Locate the cell with the specified text and output its [x, y] center coordinate. 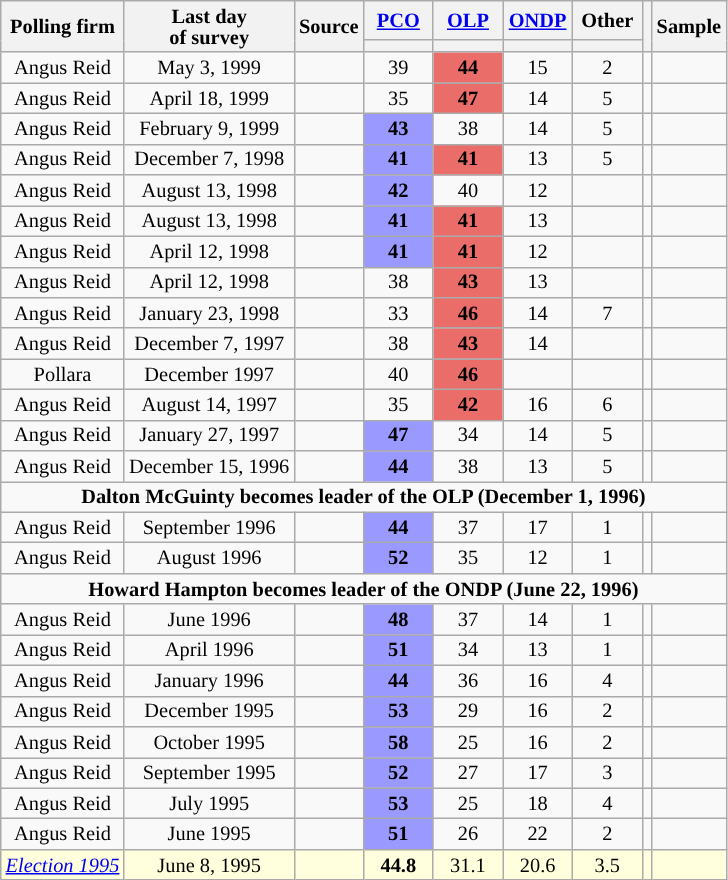
44.8 [398, 864]
June 1996 [209, 620]
June 8, 1995 [209, 864]
September 1995 [209, 772]
20.6 [538, 864]
December 7, 1998 [209, 160]
December 7, 1997 [209, 344]
Source [328, 26]
ONDP [538, 20]
31.1 [468, 864]
January 27, 1997 [209, 436]
6 [607, 404]
May 3, 1999 [209, 68]
September 1996 [209, 528]
February 9, 1999 [209, 128]
15 [538, 68]
3.5 [607, 864]
August 14, 1997 [209, 404]
Dalton McGuinty becomes leader of the OLP (December 1, 1996) [364, 496]
3 [607, 772]
27 [468, 772]
Polling firm [62, 26]
22 [538, 834]
August 1996 [209, 558]
Sample [689, 26]
July 1995 [209, 804]
Howard Hampton becomes leader of the ONDP (June 22, 1996) [364, 588]
April 18, 1999 [209, 98]
39 [398, 68]
April 1996 [209, 650]
December 15, 1996 [209, 466]
June 1995 [209, 834]
48 [398, 620]
January 23, 1998 [209, 312]
December 1995 [209, 712]
58 [398, 742]
Pollara [62, 374]
January 1996 [209, 680]
OLP [468, 20]
Other [607, 20]
7 [607, 312]
December 1997 [209, 374]
36 [468, 680]
18 [538, 804]
October 1995 [209, 742]
Last day of survey [209, 26]
33 [398, 312]
Election 1995 [62, 864]
29 [468, 712]
26 [468, 834]
PCO [398, 20]
